Pinpoint the cell where the given text exists, returning its (X, Y) midpoint coordinate. 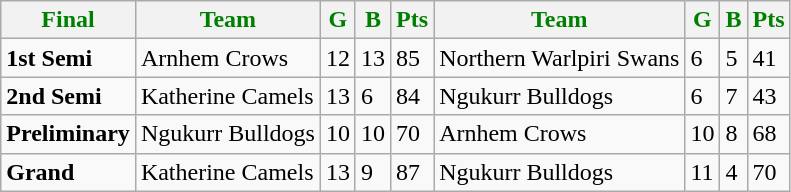
1st Semi (68, 58)
4 (734, 172)
43 (768, 96)
Preliminary (68, 134)
9 (372, 172)
87 (412, 172)
11 (702, 172)
Final (68, 20)
Grand (68, 172)
12 (338, 58)
2nd Semi (68, 96)
8 (734, 134)
5 (734, 58)
41 (768, 58)
68 (768, 134)
84 (412, 96)
Northern Warlpiri Swans (560, 58)
85 (412, 58)
7 (734, 96)
